Output the (x, y) coordinate of the center of the cell containing the given text.  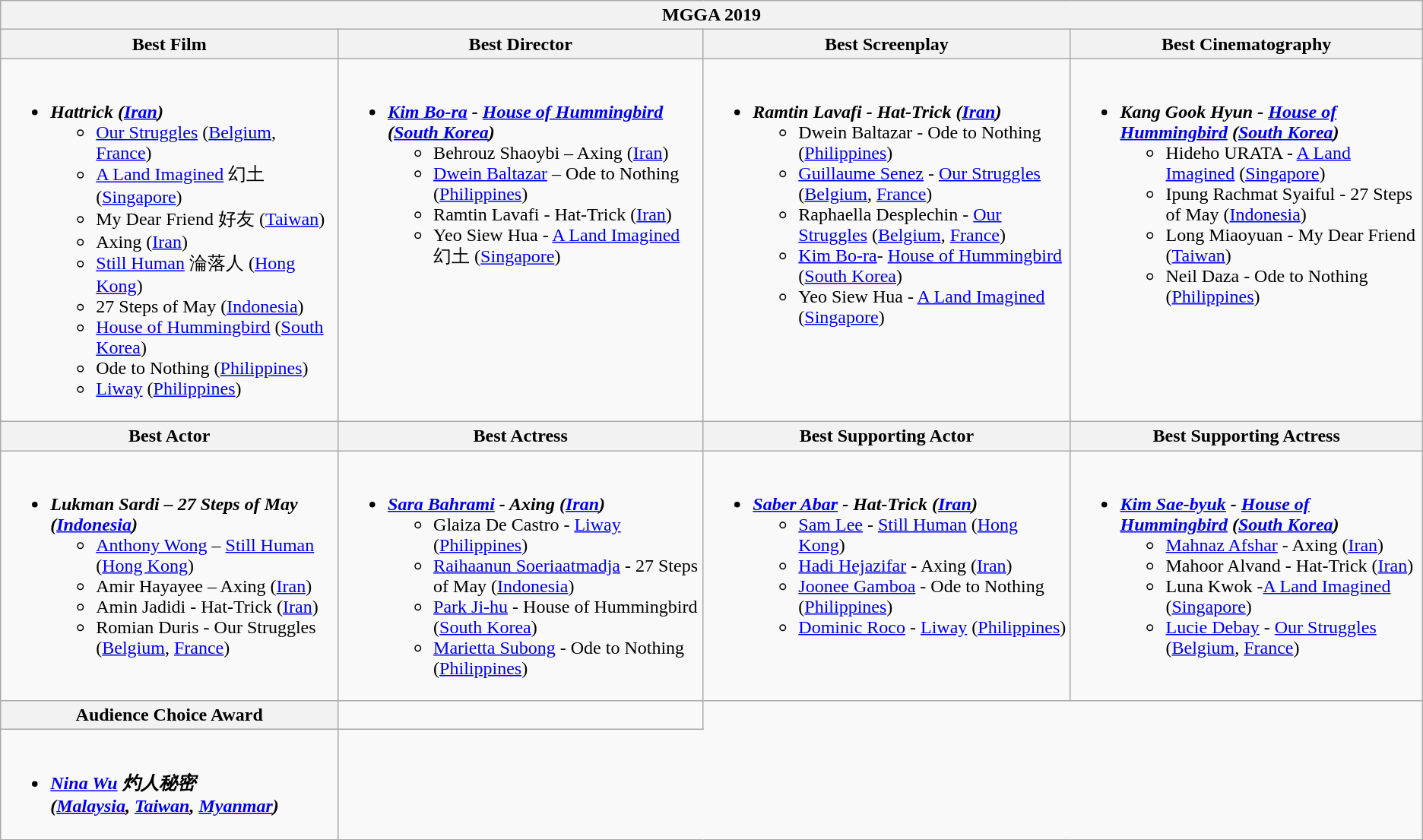
Best Film (170, 44)
Best Supporting Actor (886, 436)
Audience Choice Award (170, 715)
MGGA 2019 (711, 15)
Best Director (521, 44)
Best Supporting Actress (1247, 436)
Best Screenplay (886, 44)
Best Actress (521, 436)
Best Actor (170, 436)
Best Cinematography (1247, 44)
Nina Wu 灼人秘密(Malaysia, Taiwan, Myanmar) (170, 785)
